Locate the cell with the specified text and output its (x, y) center coordinate. 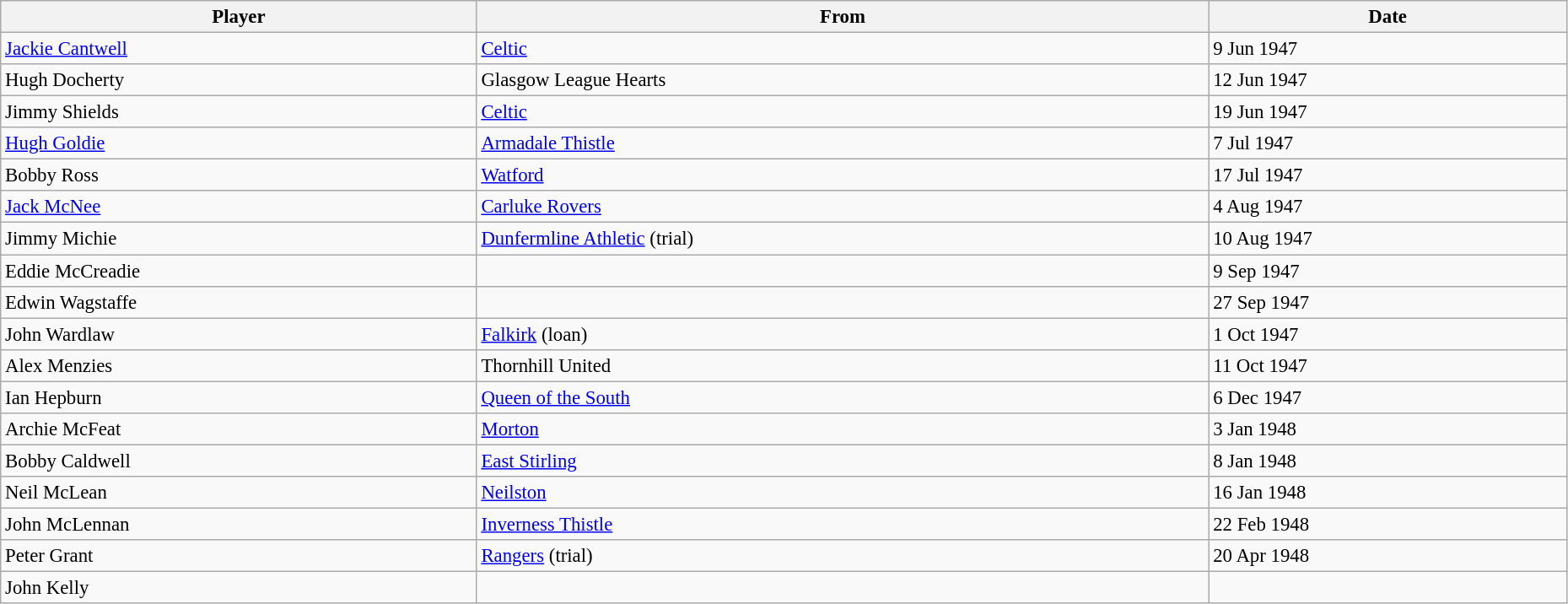
Jackie Cantwell (239, 49)
8 Jan 1948 (1387, 461)
16 Jan 1948 (1387, 493)
Queen of the South (843, 397)
East Stirling (843, 461)
Morton (843, 429)
6 Dec 1947 (1387, 397)
4 Aug 1947 (1387, 207)
Glasgow League Hearts (843, 80)
Player (239, 17)
Bobby Caldwell (239, 461)
Edwin Wagstaffe (239, 302)
Jack McNee (239, 207)
Neil McLean (239, 493)
Thornhill United (843, 365)
Eddie McCreadie (239, 271)
11 Oct 1947 (1387, 365)
Armadale Thistle (843, 143)
27 Sep 1947 (1387, 302)
John McLennan (239, 524)
1 Oct 1947 (1387, 334)
Ian Hepburn (239, 397)
Alex Menzies (239, 365)
12 Jun 1947 (1387, 80)
Rangers (trial) (843, 556)
John Kelly (239, 588)
Jimmy Shields (239, 112)
9 Sep 1947 (1387, 271)
From (843, 17)
3 Jan 1948 (1387, 429)
Peter Grant (239, 556)
John Wardlaw (239, 334)
Neilston (843, 493)
Dunfermline Athletic (trial) (843, 239)
Archie McFeat (239, 429)
Carluke Rovers (843, 207)
Hugh Goldie (239, 143)
Bobby Ross (239, 175)
10 Aug 1947 (1387, 239)
22 Feb 1948 (1387, 524)
Date (1387, 17)
19 Jun 1947 (1387, 112)
17 Jul 1947 (1387, 175)
Hugh Docherty (239, 80)
9 Jun 1947 (1387, 49)
Inverness Thistle (843, 524)
20 Apr 1948 (1387, 556)
Watford (843, 175)
Jimmy Michie (239, 239)
Falkirk (loan) (843, 334)
7 Jul 1947 (1387, 143)
